Find where the given text appears and provide that cell's center as (x, y) coordinate. 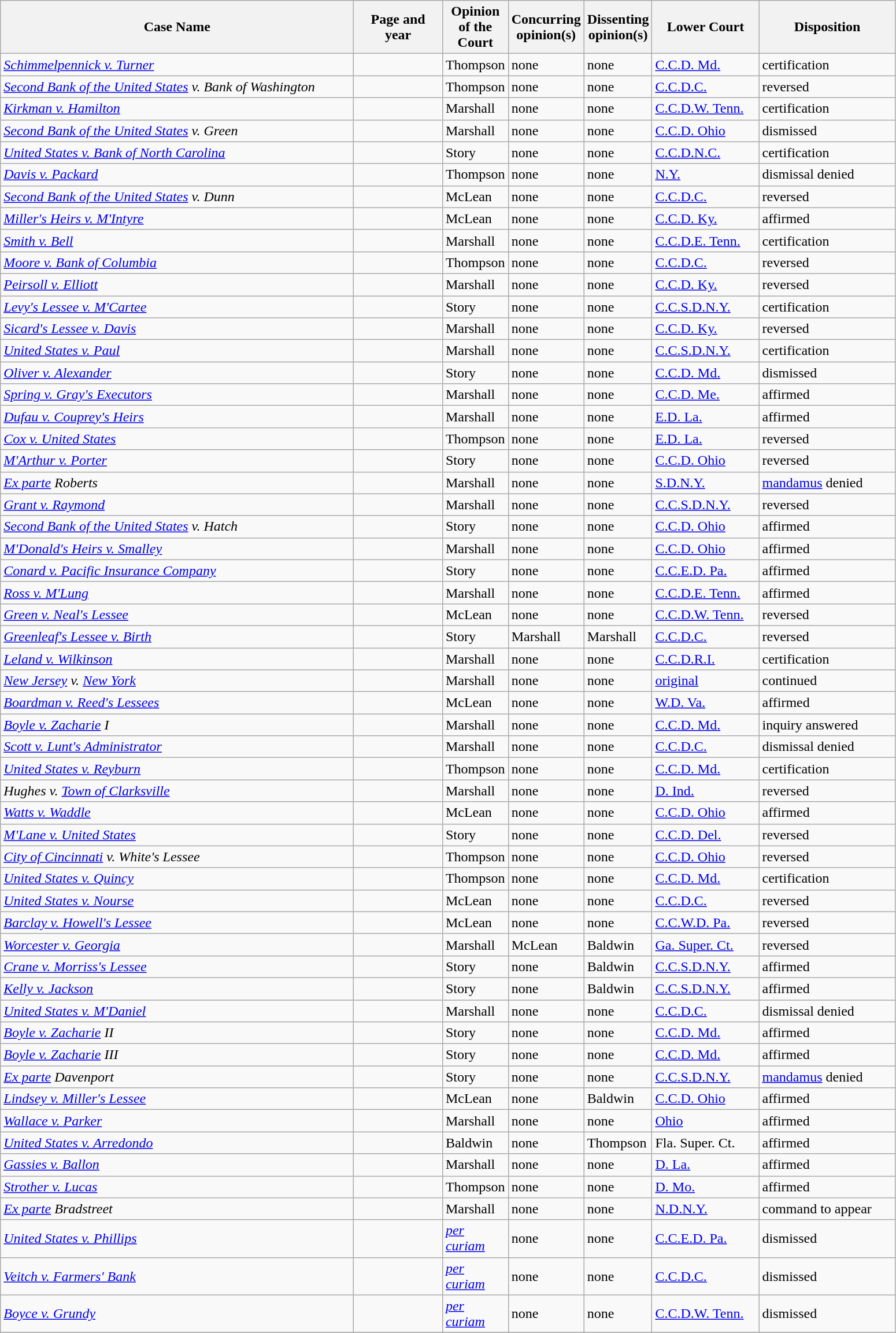
C.C.D. Del. (705, 835)
Ex parte Davenport (177, 1077)
Conard v. Pacific Insurance Company (177, 571)
Crane v. Morriss's Lessee (177, 967)
Boyle v. Zacharie I (177, 725)
Lindsey v. Miller's Lessee (177, 1099)
Oliver v. Alexander (177, 373)
Ex parte Bradstreet (177, 1209)
United States v. Paul (177, 351)
Kelly v. Jackson (177, 988)
Dufau v. Couprey's Heirs (177, 417)
Leland v. Wilkinson (177, 658)
Ross v. M'Lung (177, 593)
C.C.D. Me. (705, 395)
Boyle v. Zacharie II (177, 1033)
Greenleaf's Lessee v. Birth (177, 636)
N.Y. (705, 175)
United States v. Reyburn (177, 769)
Green v. Neal's Lessee (177, 614)
original (705, 681)
Second Bank of the United States v. Green (177, 131)
Davis v. Packard (177, 175)
continued (827, 681)
Grant v. Raymond (177, 505)
C.C.D.R.I. (705, 658)
C.C.W.D. Pa. (705, 923)
S.D.N.Y. (705, 483)
United States v. Phillips (177, 1238)
D. Mo. (705, 1187)
N.D.N.Y. (705, 1209)
Ga. Super. Ct. (705, 945)
D. Ind. (705, 791)
Strother v. Lucas (177, 1187)
Wallace v. Parker (177, 1121)
Sicard's Lessee v. Davis (177, 329)
Boyle v. Zacharie III (177, 1055)
M'Arthur v. Porter (177, 461)
Disposition (827, 27)
Opinion of the Court (475, 27)
Barclay v. Howell's Lessee (177, 923)
Dissenting opinion(s) (618, 27)
M'Donald's Heirs v. Smalley (177, 549)
Scott v. Lunt's Administrator (177, 747)
Second Bank of the United States v. Hatch (177, 527)
Boyce v. Grundy (177, 1313)
Levy's Lessee v. M'Cartee (177, 307)
New Jersey v. New York (177, 681)
United States v. Nourse (177, 901)
D. La. (705, 1165)
City of Cincinnati v. White's Lessee (177, 857)
Cox v. United States (177, 439)
Gassies v. Ballon (177, 1165)
United States v. Quincy (177, 879)
command to appear (827, 1209)
Ohio (705, 1121)
Kirkman v. Hamilton (177, 109)
Page and year (398, 27)
Lower Court (705, 27)
Smith v. Bell (177, 240)
Spring v. Gray's Executors (177, 395)
Peirsoll v. Elliott (177, 284)
Second Bank of the United States v. Dunn (177, 197)
Ex parte Roberts (177, 483)
inquiry answered (827, 725)
Watts v. Waddle (177, 813)
M'Lane v. United States (177, 835)
Hughes v. Town of Clarksville (177, 791)
W.D. Va. (705, 703)
Case Name (177, 27)
Fla. Super. Ct. (705, 1143)
C.C.D.N.C. (705, 153)
Schimmelpennick v. Turner (177, 65)
Concurring opinion(s) (546, 27)
United States v. Arredondo (177, 1143)
Boardman v. Reed's Lessees (177, 703)
Veitch v. Farmers' Bank (177, 1276)
Miller's Heirs v. M'Intyre (177, 219)
United States v. Bank of North Carolina (177, 153)
Second Bank of the United States v. Bank of Washington (177, 87)
United States v. M'Daniel (177, 1011)
Moore v. Bank of Columbia (177, 262)
Worcester v. Georgia (177, 945)
